Locate the cell with the specified text and output its [X, Y] center coordinate. 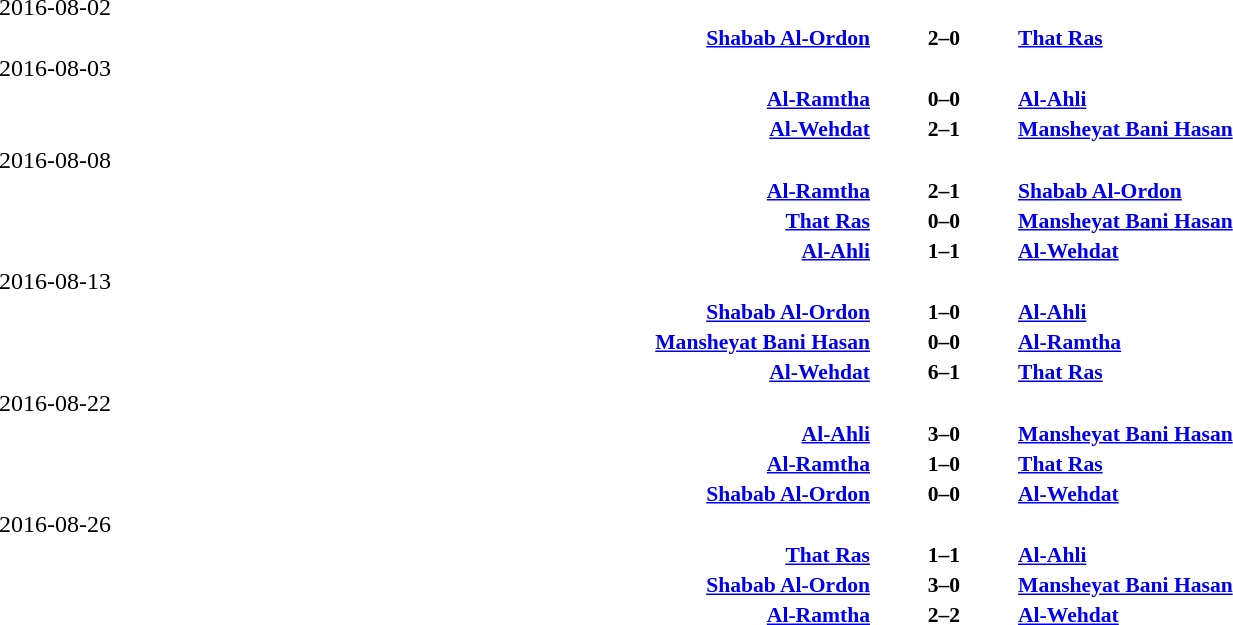
6–1 [944, 372]
2–0 [944, 38]
